Return [x, y] of the center of cell containing provided text 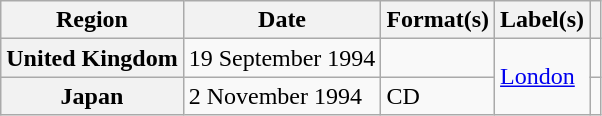
Format(s) [438, 20]
London [542, 77]
Date [282, 20]
United Kingdom [92, 58]
19 September 1994 [282, 58]
2 November 1994 [282, 96]
Japan [92, 96]
CD [438, 96]
Region [92, 20]
Label(s) [542, 20]
